Capture the cell that displays the provided text and extract its [X, Y] central coordinate. 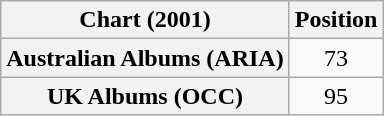
Chart (2001) [145, 20]
Position [336, 20]
UK Albums (OCC) [145, 96]
Australian Albums (ARIA) [145, 58]
73 [336, 58]
95 [336, 96]
